Return (x, y) of the center of cell containing provided text 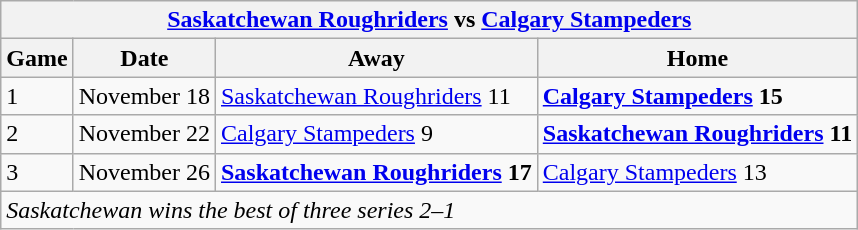
3 (37, 172)
Date (144, 58)
November 22 (144, 134)
Saskatchewan Roughriders vs Calgary Stampeders (430, 20)
Calgary Stampeders 9 (376, 134)
Home (697, 58)
November 26 (144, 172)
1 (37, 96)
2 (37, 134)
Calgary Stampeders 15 (697, 96)
Calgary Stampeders 13 (697, 172)
Saskatchewan Roughriders 17 (376, 172)
Away (376, 58)
Saskatchewan wins the best of three series 2–1 (430, 210)
November 18 (144, 96)
Game (37, 58)
